Identify which cell holds the provided text, then report its [X, Y] central coordinate. 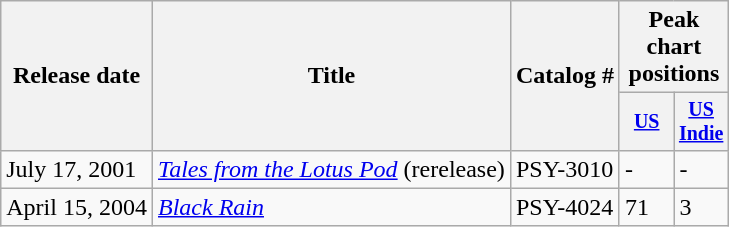
71 [646, 207]
April 15, 2004 [77, 207]
July 17, 2001 [77, 169]
Tales from the Lotus Pod (rerelease) [331, 169]
Release date [77, 76]
Black Rain [331, 207]
PSY-4024 [564, 207]
Peak chart positions [674, 47]
PSY-3010 [564, 169]
3 [701, 207]
Catalog # [564, 76]
US [646, 122]
US Indie [701, 122]
Title [331, 76]
